Search for the cell housing the specified text and yield its [x, y] center coordinate. 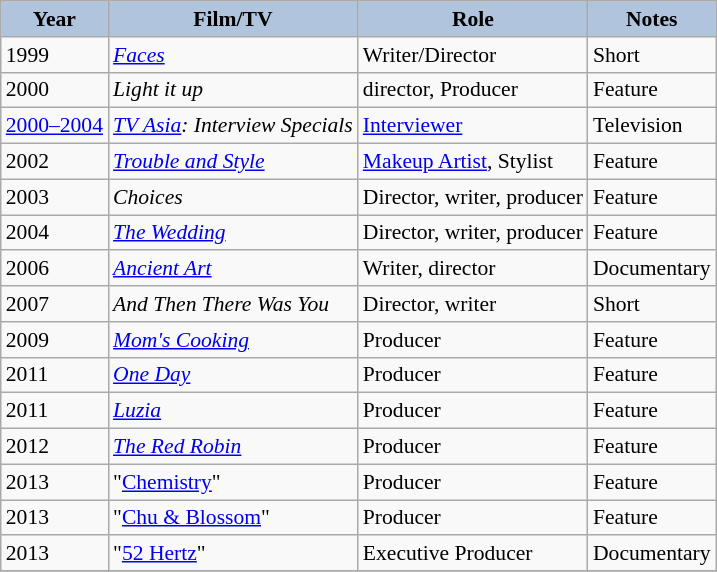
Film/TV [233, 19]
Notes [652, 19]
Ancient Art [233, 269]
2000 [54, 90]
Choices [233, 197]
2003 [54, 197]
Faces [233, 55]
Trouble and Style [233, 162]
Writer, director [473, 269]
director, Producer [473, 90]
Role [473, 19]
Mom's Cooking [233, 340]
Interviewer [473, 126]
Light it up [233, 90]
One Day [233, 375]
Director, writer [473, 304]
TV Asia: Interview Specials [233, 126]
The Wedding [233, 233]
2004 [54, 233]
2007 [54, 304]
2000–2004 [54, 126]
And Then There Was You [233, 304]
Executive Producer [473, 554]
2009 [54, 340]
"Chemistry" [233, 482]
The Red Robin [233, 447]
Television [652, 126]
"52 Hertz" [233, 554]
Makeup Artist, Stylist [473, 162]
"Chu & Blossom" [233, 518]
Luzia [233, 411]
1999 [54, 55]
Writer/Director [473, 55]
2002 [54, 162]
2006 [54, 269]
Year [54, 19]
2012 [54, 447]
